Detect which cell encompasses the target text, then output its [x, y] center coordinate. 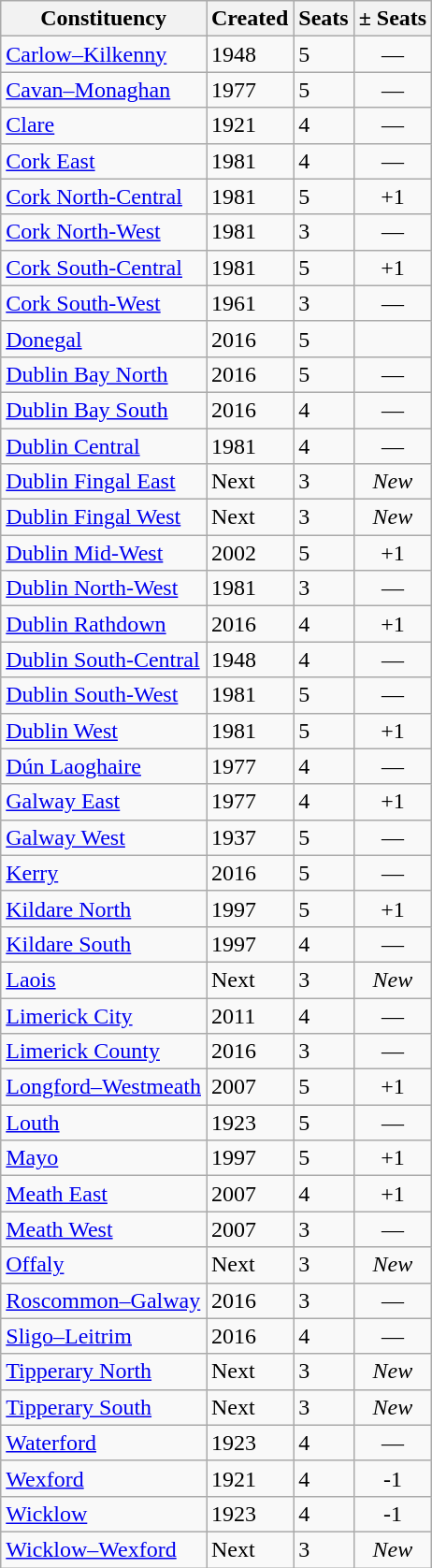
Dublin Fingal East [104, 482]
Longford–Westmeath [104, 1087]
Dublin North-West [104, 588]
Cavan–Monaghan [104, 90]
Cork South-Central [104, 268]
Kildare South [104, 944]
Dublin West [104, 731]
Wicklow–Wexford [104, 1549]
± Seats [393, 19]
Tipperary South [104, 1407]
Dublin South-West [104, 695]
Roscommon–Galway [104, 1300]
Dublin Central [104, 446]
Dublin Rathdown [104, 624]
Dublin South-Central [104, 660]
Limerick County [104, 1052]
Dublin Mid-West [104, 553]
Offaly [104, 1265]
Meath East [104, 1194]
Cork North-West [104, 232]
Donegal [104, 339]
Clare [104, 125]
Laois [104, 980]
Tipperary North [104, 1372]
Created [249, 19]
Dublin Bay South [104, 410]
Carlow–Kilkenny [104, 54]
Limerick City [104, 1015]
Galway East [104, 802]
Mayo [104, 1158]
Wexford [104, 1478]
Kildare North [104, 908]
1961 [249, 303]
Cork South-West [104, 303]
Dublin Bay North [104, 374]
Cork North-Central [104, 196]
2011 [249, 1015]
Sligo–Leitrim [104, 1336]
Waterford [104, 1443]
Cork East [104, 161]
Galway West [104, 837]
2002 [249, 553]
Wicklow [104, 1514]
Constituency [104, 19]
Dún Laoghaire [104, 766]
Kerry [104, 873]
Seats [324, 19]
Dublin Fingal West [104, 517]
Louth [104, 1123]
Meath West [104, 1229]
1937 [249, 837]
